Extract the (x, y) coordinate from the center of the cell holding the provided text.  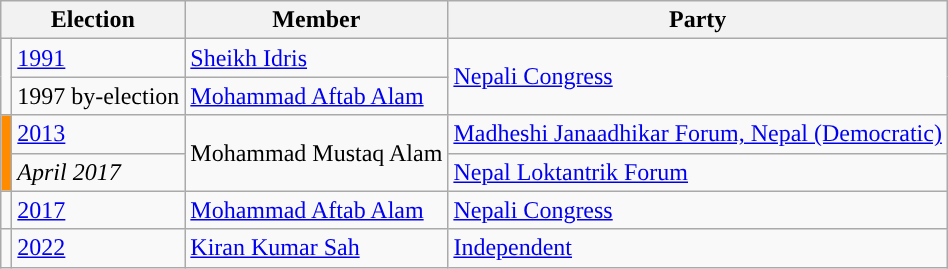
Kiran Kumar Sah (316, 248)
Independent (698, 248)
Member (316, 20)
2022 (98, 248)
Mohammad Mustaq Alam (316, 153)
1991 (98, 58)
Party (698, 20)
2013 (98, 134)
Madheshi Janaadhikar Forum, Nepal (Democratic) (698, 134)
1997 by-election (98, 96)
April 2017 (98, 172)
Election (93, 20)
Nepal Loktantrik Forum (698, 172)
Sheikh Idris (316, 58)
2017 (98, 210)
